Pinpoint the cell where the given text exists, returning its (x, y) midpoint coordinate. 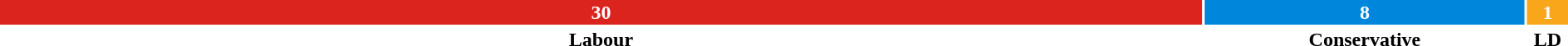
1 (1548, 12)
30 (601, 12)
8 (1365, 12)
